Detect which cell encompasses the target text, then output its [x, y] center coordinate. 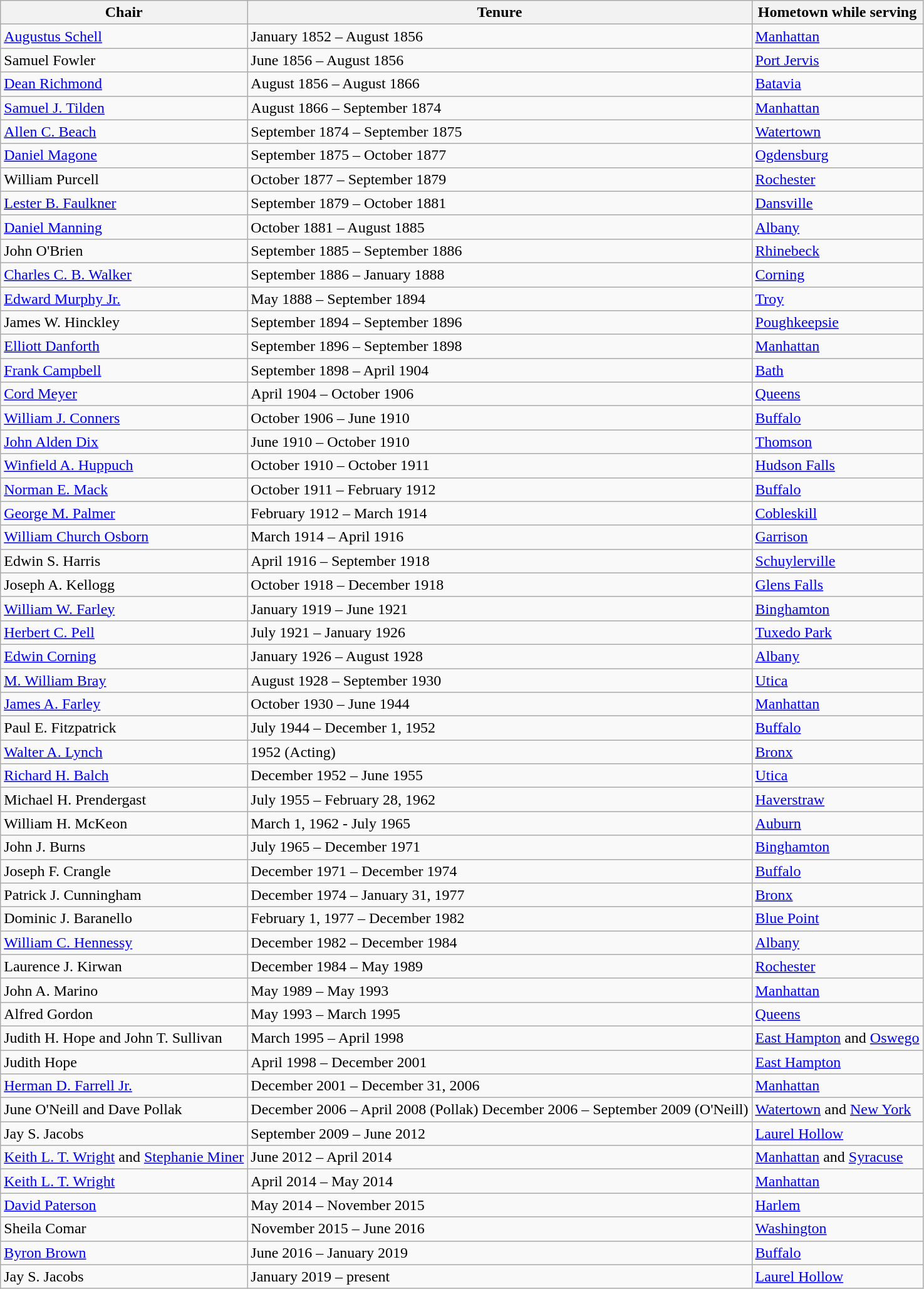
October 1906 – June 1910 [500, 418]
Harlem [837, 1205]
Edwin S. Harris [124, 561]
Elliott Danforth [124, 347]
September 1894 – September 1896 [500, 323]
Allen C. Beach [124, 132]
April 2014 – May 2014 [500, 1181]
October 1881 – August 1885 [500, 227]
Port Jervis [837, 60]
March 1, 1962 - July 1965 [500, 823]
Corning [837, 274]
M. William Bray [124, 680]
December 1984 – May 1989 [500, 966]
Auburn [837, 823]
Sheila Comar [124, 1229]
Joseph A. Kellogg [124, 585]
George M. Palmer [124, 513]
Norman E. Mack [124, 489]
Cord Meyer [124, 394]
John Alden Dix [124, 442]
William C. Hennessy [124, 942]
Alfred Gordon [124, 1014]
July 1921 – January 1926 [500, 632]
East Hampton and Oswego [837, 1038]
May 1888 – September 1894 [500, 299]
Augustus Schell [124, 36]
Judith Hope [124, 1062]
September 1875 – October 1877 [500, 155]
Keith L. T. Wright and Stephanie Miner [124, 1157]
Patrick J. Cunningham [124, 895]
Walter A. Lynch [124, 752]
June 2012 – April 2014 [500, 1157]
February 1, 1977 – December 1982 [500, 919]
William Purcell [124, 179]
David Paterson [124, 1205]
Laurence J. Kirwan [124, 966]
September 1874 – September 1875 [500, 132]
William W. Farley [124, 608]
Daniel Magone [124, 155]
June 1856 – August 1856 [500, 60]
October 1911 – February 1912 [500, 489]
William H. McKeon [124, 823]
March 1914 – April 1916 [500, 537]
Bath [837, 370]
May 1989 – May 1993 [500, 990]
Samuel J. Tilden [124, 108]
September 1885 – September 1886 [500, 251]
September 2009 – June 2012 [500, 1134]
Watertown and New York [837, 1110]
January 1852 – August 1856 [500, 36]
August 1928 – September 1930 [500, 680]
Watertown [837, 132]
William Church Osborn [124, 537]
September 1886 – January 1888 [500, 274]
Richard H. Balch [124, 776]
Tuxedo Park [837, 632]
June 2016 – January 2019 [500, 1253]
September 1896 – September 1898 [500, 347]
Haverstraw [837, 800]
November 2015 – June 2016 [500, 1229]
Glens Falls [837, 585]
October 1877 – September 1879 [500, 179]
Judith H. Hope and John T. Sullivan [124, 1038]
Ogdensburg [837, 155]
Dean Richmond [124, 84]
Garrison [837, 537]
Dansville [837, 203]
September 1879 – October 1881 [500, 203]
March 1995 – April 1998 [500, 1038]
May 2014 – November 2015 [500, 1205]
August 1866 – September 1874 [500, 108]
July 1965 – December 1971 [500, 847]
Daniel Manning [124, 227]
William J. Conners [124, 418]
James W. Hinckley [124, 323]
December 1974 – January 31, 1977 [500, 895]
October 1930 – June 1944 [500, 704]
August 1856 – August 1866 [500, 84]
Dominic J. Baranello [124, 919]
Edwin Corning [124, 656]
Hudson Falls [837, 466]
John J. Burns [124, 847]
Herman D. Farrell Jr. [124, 1086]
December 2006 – April 2008 (Pollak) December 2006 – September 2009 (O'Neill) [500, 1110]
Herbert C. Pell [124, 632]
Joseph F. Crangle [124, 871]
Schuylerville [837, 561]
Chair [124, 13]
Edward Murphy Jr. [124, 299]
January 2019 – present [500, 1276]
April 1904 – October 1906 [500, 394]
July 1944 – December 1, 1952 [500, 728]
July 1955 – February 28, 1962 [500, 800]
December 1952 – June 1955 [500, 776]
Cobleskill [837, 513]
June O'Neill and Dave Pollak [124, 1110]
Thomson [837, 442]
January 1926 – August 1928 [500, 656]
January 1919 – June 1921 [500, 608]
John A. Marino [124, 990]
Frank Campbell [124, 370]
Manhattan and Syracuse [837, 1157]
February 1912 – March 1914 [500, 513]
June 1910 – October 1910 [500, 442]
October 1910 – October 1911 [500, 466]
Hometown while serving [837, 13]
East Hampton [837, 1062]
Keith L. T. Wright [124, 1181]
October 1918 – December 1918 [500, 585]
Tenure [500, 13]
December 2001 – December 31, 2006 [500, 1086]
1952 (Acting) [500, 752]
Poughkeepsie [837, 323]
Blue Point [837, 919]
May 1993 – March 1995 [500, 1014]
James A. Farley [124, 704]
Winfield A. Huppuch [124, 466]
Paul E. Fitzpatrick [124, 728]
Charles C. B. Walker [124, 274]
Batavia [837, 84]
Byron Brown [124, 1253]
Troy [837, 299]
September 1898 – April 1904 [500, 370]
December 1971 – December 1974 [500, 871]
Rhinebeck [837, 251]
December 1982 – December 1984 [500, 942]
April 1916 – September 1918 [500, 561]
Lester B. Faulkner [124, 203]
Samuel Fowler [124, 60]
John O'Brien [124, 251]
April 1998 – December 2001 [500, 1062]
Washington [837, 1229]
Michael H. Prendergast [124, 800]
